From the cell containing the given text, extract its center point as [X, Y] coordinate. 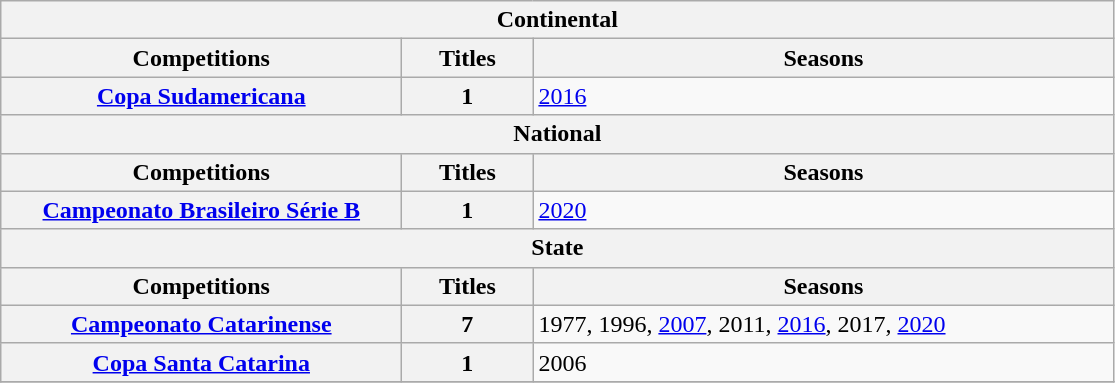
2006 [824, 362]
7 [468, 324]
State [558, 248]
2016 [824, 96]
Copa Santa Catarina [202, 362]
Copa Sudamericana [202, 96]
1977, 1996, 2007, 2011, 2016, 2017, 2020 [824, 324]
Continental [558, 20]
National [558, 134]
2020 [824, 210]
Campeonato Catarinense [202, 324]
Campeonato Brasileiro Série B [202, 210]
